Output the (X, Y) coordinate of the center of the cell containing the given text.  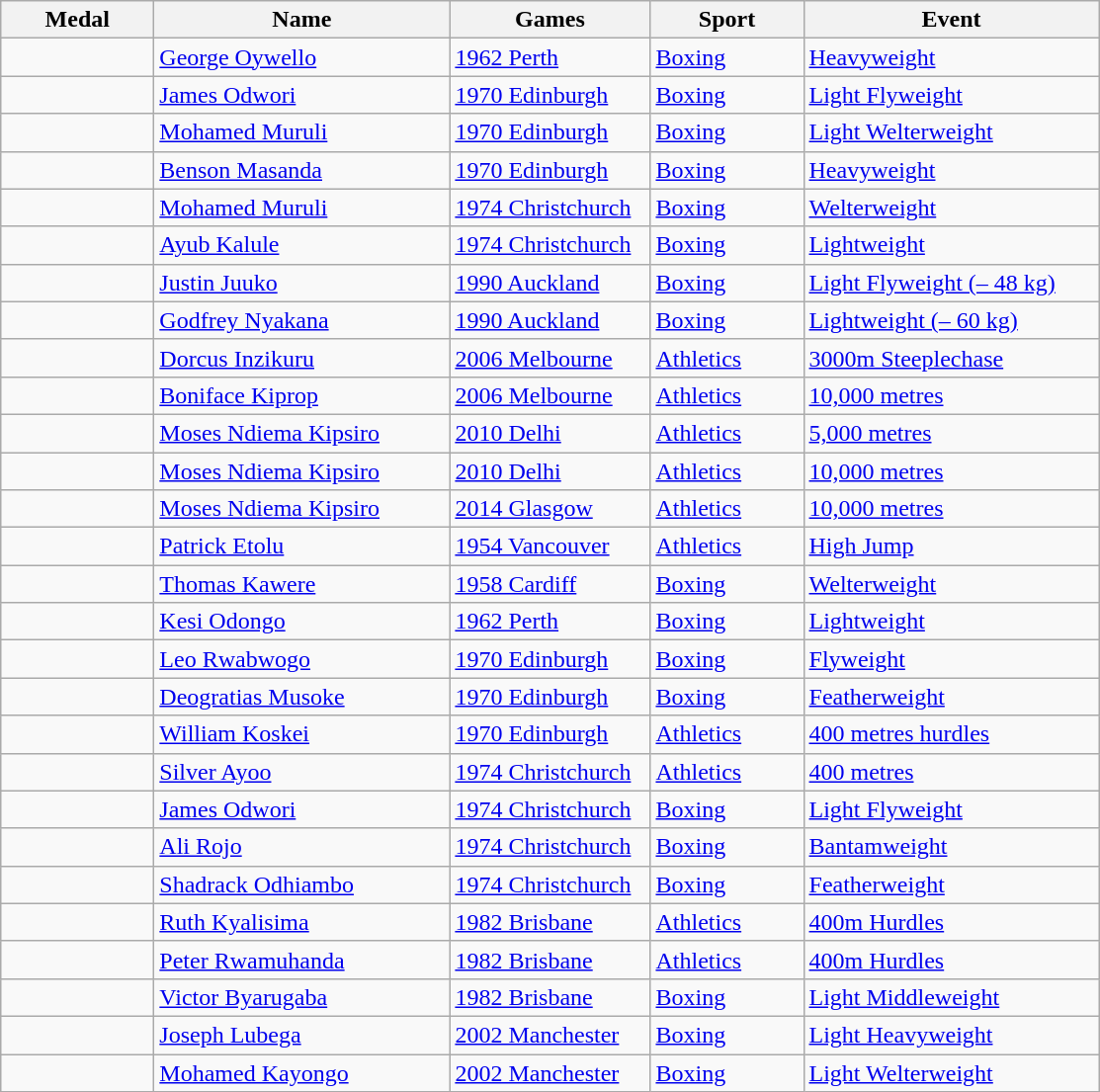
Light Heavyweight (951, 1035)
2014 Glasgow (550, 509)
Joseph Lubega (302, 1035)
Sport (727, 20)
Light Flyweight (– 48 kg) (951, 283)
Deogratias Musoke (302, 697)
Justin Juuko (302, 283)
Games (550, 20)
Boniface Kiprop (302, 395)
400 metres (951, 772)
William Koskei (302, 734)
Ali Rojo (302, 847)
Ayub Kalule (302, 245)
Bantamweight (951, 847)
Light Middleweight (951, 997)
Shadrack Odhiambo (302, 884)
Mohamed Kayongo (302, 1072)
Victor Byarugaba (302, 997)
Medal (77, 20)
George Oywello (302, 57)
3000m Steeplechase (951, 358)
1958 Cardiff (550, 584)
Name (302, 20)
Kesi Odongo (302, 622)
5,000 metres (951, 433)
Patrick Etolu (302, 546)
Thomas Kawere (302, 584)
Silver Ayoo (302, 772)
Flyweight (951, 659)
1954 Vancouver (550, 546)
Event (951, 20)
Peter Rwamuhanda (302, 960)
Dorcus Inzikuru (302, 358)
Leo Rwabwogo (302, 659)
Ruth Kyalisima (302, 922)
Lightweight (– 60 kg) (951, 320)
High Jump (951, 546)
Benson Masanda (302, 170)
Godfrey Nyakana (302, 320)
400 metres hurdles (951, 734)
